Identify which cell holds the provided text, then report its [X, Y] central coordinate. 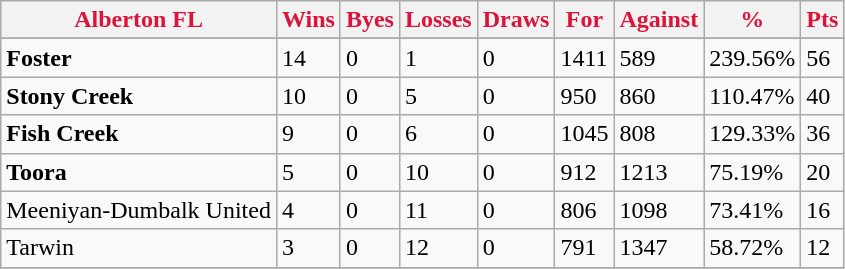
Tarwin [139, 248]
14 [308, 58]
58.72% [752, 248]
11 [438, 210]
56 [822, 58]
Alberton FL [139, 20]
6 [438, 134]
Fish Creek [139, 134]
1411 [584, 58]
% [752, 20]
1213 [659, 172]
Losses [438, 20]
16 [822, 210]
808 [659, 134]
Toora [139, 172]
36 [822, 134]
1098 [659, 210]
Meeniyan-Dumbalk United [139, 210]
1045 [584, 134]
Stony Creek [139, 96]
40 [822, 96]
4 [308, 210]
Wins [308, 20]
806 [584, 210]
110.47% [752, 96]
For [584, 20]
1347 [659, 248]
3 [308, 248]
950 [584, 96]
912 [584, 172]
791 [584, 248]
Against [659, 20]
Foster [139, 58]
1 [438, 58]
20 [822, 172]
Byes [370, 20]
73.41% [752, 210]
Pts [822, 20]
589 [659, 58]
9 [308, 134]
75.19% [752, 172]
Draws [516, 20]
129.33% [752, 134]
239.56% [752, 58]
860 [659, 96]
